Locate the cell with the specified text and output its (x, y) center coordinate. 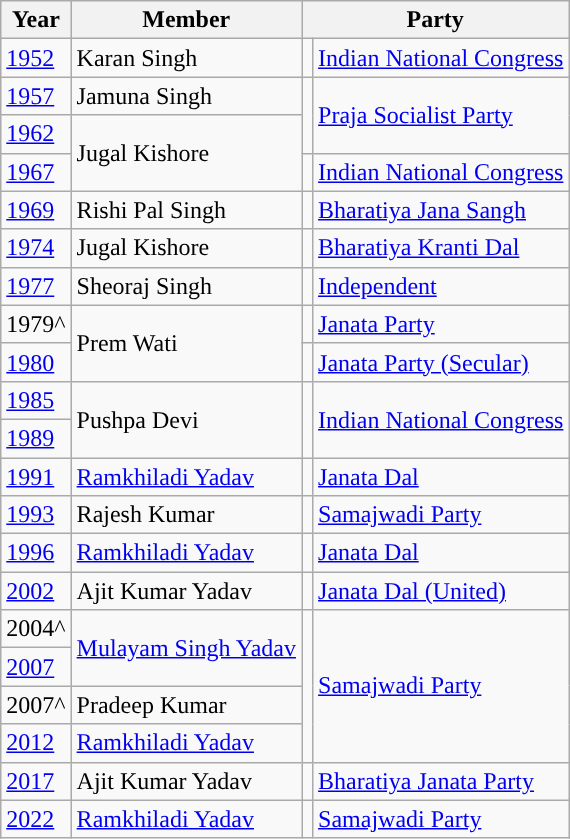
Bharatiya Janata Party (441, 781)
Mulayam Singh Yadav (186, 648)
2004^ (36, 629)
Karan Singh (186, 58)
1957 (36, 96)
1991 (36, 477)
Bharatiya Kranti Dal (441, 248)
1974 (36, 248)
Member (186, 20)
Rishi Pal Singh (186, 210)
Sheoraj Singh (186, 286)
2017 (36, 781)
Praja Socialist Party (441, 115)
Janata Party (441, 324)
Independent (441, 286)
2002 (36, 591)
Rajesh Kumar (186, 515)
2007^ (36, 705)
1993 (36, 515)
Party (436, 20)
1979^ (36, 324)
2022 (36, 819)
1969 (36, 210)
1967 (36, 172)
2007 (36, 667)
1977 (36, 286)
Pushpa Devi (186, 419)
Bharatiya Jana Sangh (441, 210)
2012 (36, 743)
1989 (36, 438)
1996 (36, 553)
1985 (36, 400)
Prem Wati (186, 343)
Year (36, 20)
1952 (36, 58)
Janata Party (Secular) (441, 362)
1980 (36, 362)
1962 (36, 134)
Jamuna Singh (186, 96)
Pradeep Kumar (186, 705)
Janata Dal (United) (441, 591)
